From the cell containing the given text, extract its center point as [X, Y] coordinate. 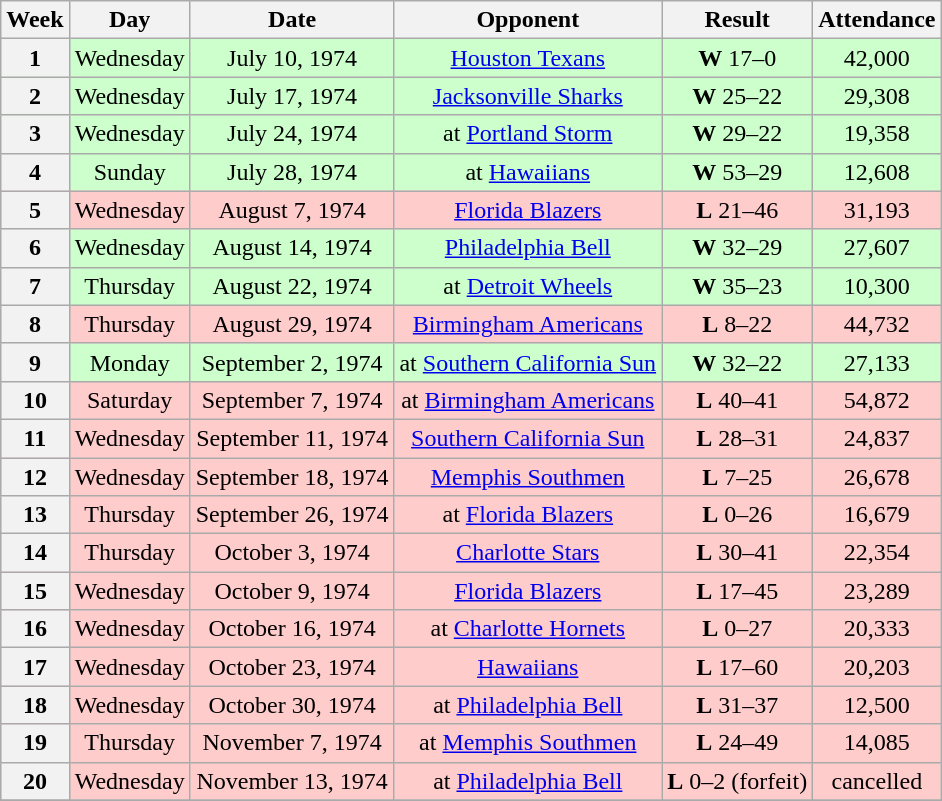
42,000 [877, 58]
August 22, 1974 [292, 286]
September 7, 1974 [292, 400]
October 23, 1974 [292, 667]
September 2, 1974 [292, 362]
Day [130, 20]
10,300 [877, 286]
L 24–49 [738, 743]
24,837 [877, 438]
September 26, 1974 [292, 515]
22,354 [877, 553]
July 24, 1974 [292, 134]
Houston Texans [528, 58]
12,608 [877, 172]
29,308 [877, 96]
W 32–29 [738, 248]
August 29, 1974 [292, 324]
W 35–23 [738, 286]
L 40–41 [738, 400]
cancelled [877, 781]
October 9, 1974 [292, 591]
October 3, 1974 [292, 553]
Jacksonville Sharks [528, 96]
at Detroit Wheels [528, 286]
W 53–29 [738, 172]
November 7, 1974 [292, 743]
W 32–22 [738, 362]
L 0–26 [738, 515]
W 29–22 [738, 134]
54,872 [877, 400]
Birmingham Americans [528, 324]
at Memphis Southmen [528, 743]
Date [292, 20]
5 [35, 210]
October 30, 1974 [292, 705]
19 [35, 743]
W 25–22 [738, 96]
Attendance [877, 20]
July 10, 1974 [292, 58]
12 [35, 477]
16 [35, 629]
Memphis Southmen [528, 477]
Charlotte Stars [528, 553]
Philadelphia Bell [528, 248]
November 13, 1974 [292, 781]
L 31–37 [738, 705]
August 14, 1974 [292, 248]
Week [35, 20]
Sunday [130, 172]
at Southern California Sun [528, 362]
20 [35, 781]
27,607 [877, 248]
Result [738, 20]
July 28, 1974 [292, 172]
at Charlotte Hornets [528, 629]
L 21–46 [738, 210]
15 [35, 591]
9 [35, 362]
11 [35, 438]
14,085 [877, 743]
10 [35, 400]
20,203 [877, 667]
7 [35, 286]
September 18, 1974 [292, 477]
Hawaiians [528, 667]
3 [35, 134]
17 [35, 667]
July 17, 1974 [292, 96]
12,500 [877, 705]
August 7, 1974 [292, 210]
Saturday [130, 400]
26,678 [877, 477]
Southern California Sun [528, 438]
4 [35, 172]
6 [35, 248]
13 [35, 515]
27,133 [877, 362]
L 28–31 [738, 438]
19,358 [877, 134]
1 [35, 58]
44,732 [877, 324]
23,289 [877, 591]
at Birmingham Americans [528, 400]
8 [35, 324]
L 0–27 [738, 629]
at Florida Blazers [528, 515]
16,679 [877, 515]
L 17–45 [738, 591]
2 [35, 96]
L 8–22 [738, 324]
L 30–41 [738, 553]
September 11, 1974 [292, 438]
October 16, 1974 [292, 629]
14 [35, 553]
L 0–2 (forfeit) [738, 781]
at Hawaiians [528, 172]
18 [35, 705]
L 17–60 [738, 667]
31,193 [877, 210]
L 7–25 [738, 477]
20,333 [877, 629]
Opponent [528, 20]
Monday [130, 362]
W 17–0 [738, 58]
at Portland Storm [528, 134]
